Find where the given text appears and provide that cell's center as (X, Y) coordinate. 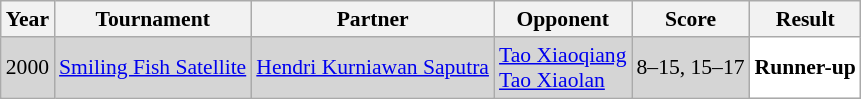
Partner (372, 19)
Runner-up (806, 68)
Opponent (563, 19)
Hendri Kurniawan Saputra (372, 68)
Score (691, 19)
Tao Xiaoqiang Tao Xiaolan (563, 68)
2000 (28, 68)
Smiling Fish Satellite (152, 68)
Year (28, 19)
8–15, 15–17 (691, 68)
Result (806, 19)
Tournament (152, 19)
